Return the (X, Y) coordinate for the center point of the cell that contains the specified text.  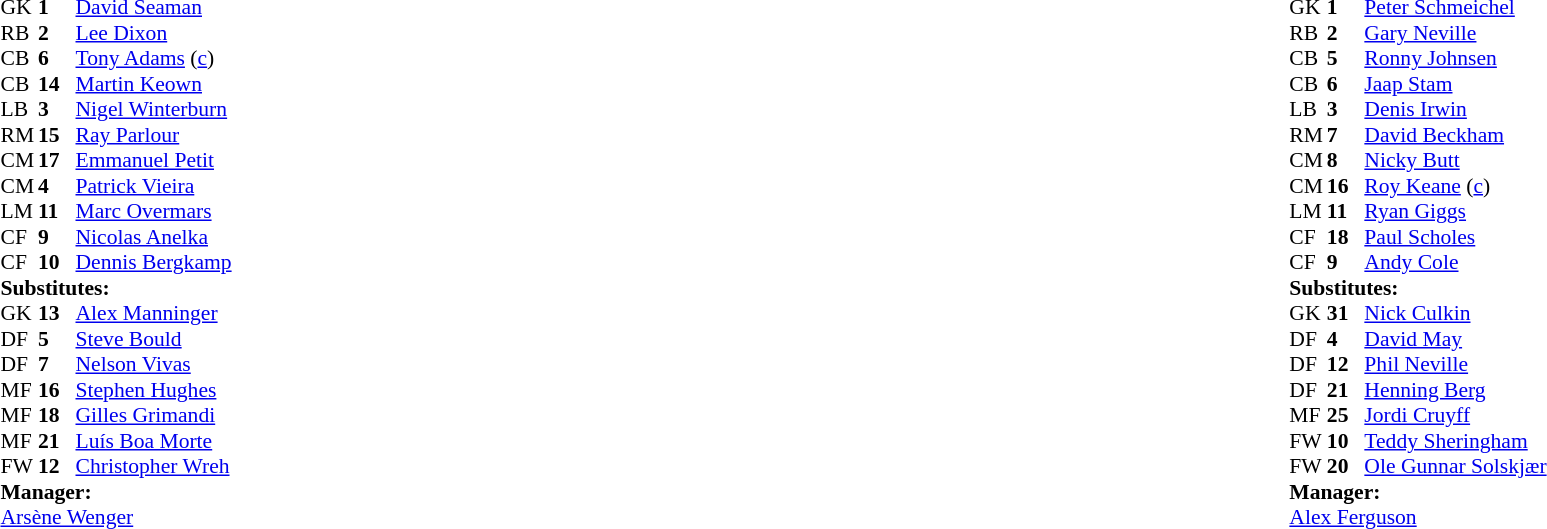
Dennis Bergkamp (154, 263)
Ryan Giggs (1455, 211)
Martin Keown (154, 84)
20 (1346, 467)
Nick Culkin (1455, 313)
14 (57, 84)
Henning Berg (1455, 390)
David Beckham (1455, 135)
Nicky Butt (1455, 161)
Luís Boa Morte (154, 441)
Emmanuel Petit (154, 161)
Jaap Stam (1455, 84)
Christopher Wreh (154, 467)
Gary Neville (1455, 33)
13 (57, 313)
Paul Scholes (1455, 237)
Jordi Cruyff (1455, 415)
Ronny Johnsen (1455, 59)
David May (1455, 339)
Marc Overmars (154, 211)
Steve Bould (154, 339)
Tony Adams (c) (154, 59)
Lee Dixon (154, 33)
Alex Manninger (154, 313)
Phil Neville (1455, 365)
17 (57, 161)
25 (1346, 415)
Roy Keane (c) (1455, 186)
Ray Parlour (154, 135)
Andy Cole (1455, 263)
15 (57, 135)
Stephen Hughes (154, 390)
31 (1346, 313)
Nigel Winterburn (154, 109)
Denis Irwin (1455, 109)
8 (1346, 161)
Patrick Vieira (154, 186)
Ole Gunnar Solskjær (1455, 467)
Teddy Sheringham (1455, 441)
Nelson Vivas (154, 365)
Nicolas Anelka (154, 237)
Gilles Grimandi (154, 415)
